From the cell containing the given text, extract its center point as [x, y] coordinate. 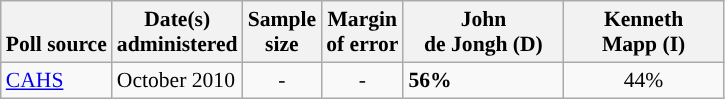
56% [483, 80]
CAHS [56, 80]
44% [644, 80]
Johnde Jongh (D) [483, 32]
Date(s)administered [178, 32]
October 2010 [178, 80]
Marginof error [362, 32]
KennethMapp (I) [644, 32]
Poll source [56, 32]
Samplesize [282, 32]
